Search for the cell housing the specified text and yield its [x, y] center coordinate. 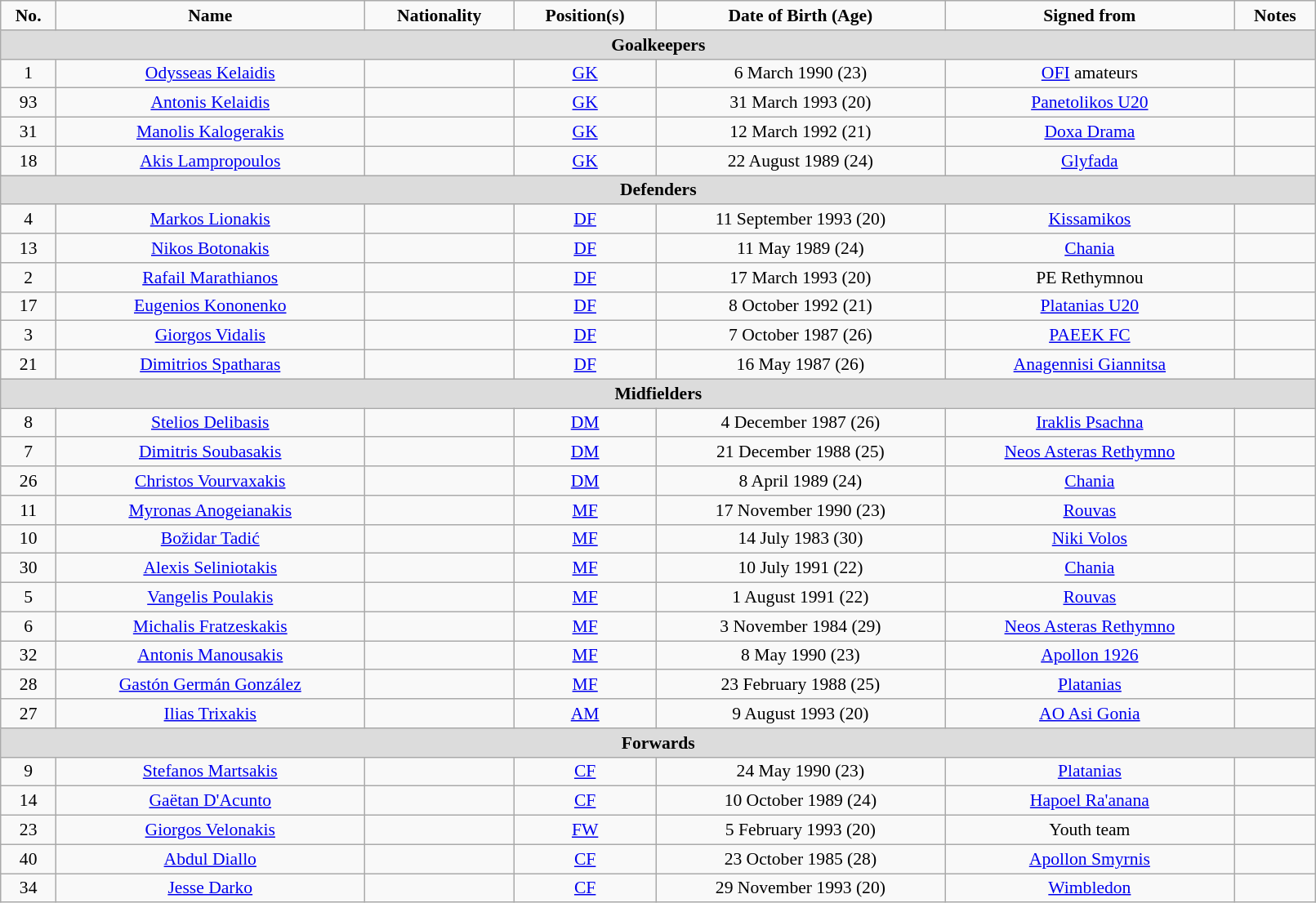
Myronas Anogeianakis [211, 510]
No. [29, 16]
Eugenios Kononenko [211, 306]
21 December 1988 (25) [801, 452]
13 [29, 248]
29 November 1993 (20) [801, 888]
2 [29, 278]
Forwards [658, 743]
Gaëtan D'Acunto [211, 801]
FW [585, 830]
Kissamikos [1090, 220]
Goalkeepers [658, 45]
17 [29, 306]
1 August 1991 (22) [801, 598]
Nikos Botonakis [211, 248]
Jesse Darko [211, 888]
1 [29, 73]
Giorgos Vidalis [211, 336]
Michalis Fratzeskakis [211, 626]
Signed from [1090, 16]
Wimbledon [1090, 888]
8 October 1992 (21) [801, 306]
7 October 1987 (26) [801, 336]
7 [29, 452]
6 March 1990 (23) [801, 73]
Name [211, 16]
34 [29, 888]
Youth team [1090, 830]
6 [29, 626]
26 [29, 481]
Markos Lionakis [211, 220]
Antonis Manousakis [211, 656]
16 May 1987 (26) [801, 365]
5 [29, 598]
23 [29, 830]
11 September 1993 (20) [801, 220]
31 March 1993 (20) [801, 103]
40 [29, 859]
17 November 1990 (23) [801, 510]
10 July 1991 (22) [801, 568]
11 May 1989 (24) [801, 248]
Hapoel Ra'anana [1090, 801]
Manolis Kalogerakis [211, 132]
Date of Birth (Age) [801, 16]
8 May 1990 (23) [801, 656]
23 October 1985 (28) [801, 859]
5 February 1993 (20) [801, 830]
28 [29, 685]
31 [29, 132]
PE Rethymnou [1090, 278]
11 [29, 510]
Vangelis Poulakis [211, 598]
Midfielders [658, 394]
9 [29, 772]
8 April 1989 (24) [801, 481]
Apollon 1926 [1090, 656]
Defenders [658, 190]
Panetolikos U20 [1090, 103]
32 [29, 656]
12 March 1992 (21) [801, 132]
27 [29, 714]
Abdul Diallo [211, 859]
Giorgos Velonakis [211, 830]
Platanias U20 [1090, 306]
AM [585, 714]
Anagennisi Giannitsa [1090, 365]
Ilias Trixakis [211, 714]
Glyfada [1090, 161]
17 March 1993 (20) [801, 278]
Antonis Kelaidis [211, 103]
24 May 1990 (23) [801, 772]
3 November 1984 (29) [801, 626]
Niki Volos [1090, 539]
14 July 1983 (30) [801, 539]
Doxa Drama [1090, 132]
Apollon Smyrnis [1090, 859]
Iraklis Psachna [1090, 423]
Odysseas Kelaidis [211, 73]
Dimitris Soubasakis [211, 452]
30 [29, 568]
OFI amateurs [1090, 73]
23 February 1988 (25) [801, 685]
Dimitrios Spatharas [211, 365]
Position(s) [585, 16]
PAEEK FC [1090, 336]
21 [29, 365]
AO Asi Gonia [1090, 714]
8 [29, 423]
9 August 1993 (20) [801, 714]
93 [29, 103]
Nationality [439, 16]
Notes [1275, 16]
10 October 1989 (24) [801, 801]
3 [29, 336]
18 [29, 161]
14 [29, 801]
Rafail Marathianos [211, 278]
10 [29, 539]
Božidar Tadić [211, 539]
Alexis Seliniotakis [211, 568]
22 August 1989 (24) [801, 161]
Akis Lampropoulos [211, 161]
Stefanos Martsakis [211, 772]
Stelios Delibasis [211, 423]
Gastón Germán González [211, 685]
4 December 1987 (26) [801, 423]
4 [29, 220]
Christos Vourvaxakis [211, 481]
